Locate the cell with the specified text and output its (X, Y) center coordinate. 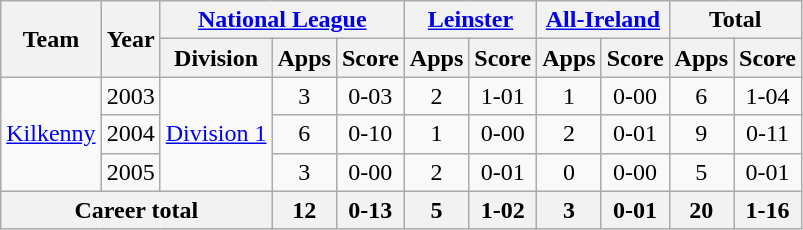
0-03 (370, 96)
12 (304, 210)
9 (701, 134)
Year (130, 39)
Division (216, 58)
Division 1 (216, 134)
2005 (130, 172)
2003 (130, 96)
0-11 (768, 134)
1-16 (768, 210)
Kilkenny (51, 134)
0-13 (370, 210)
Leinster (470, 20)
All-Ireland (603, 20)
0-10 (370, 134)
1-01 (503, 96)
0 (569, 172)
20 (701, 210)
1-02 (503, 210)
1-04 (768, 96)
National League (282, 20)
Team (51, 39)
2004 (130, 134)
Total (735, 20)
Career total (136, 210)
